Pinpoint the cell where the given text exists, returning its [X, Y] midpoint coordinate. 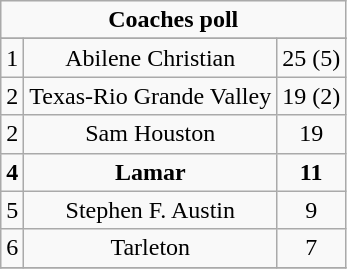
5 [12, 210]
9 [312, 210]
7 [312, 248]
19 (2) [312, 96]
Tarleton [150, 248]
Sam Houston [150, 134]
6 [12, 248]
11 [312, 172]
4 [12, 172]
1 [12, 58]
Lamar [150, 172]
19 [312, 134]
Coaches poll [174, 20]
Abilene Christian [150, 58]
Texas-Rio Grande Valley [150, 96]
25 (5) [312, 58]
Stephen F. Austin [150, 210]
